Extract the [x, y] coordinate from the center of the cell holding the provided text.  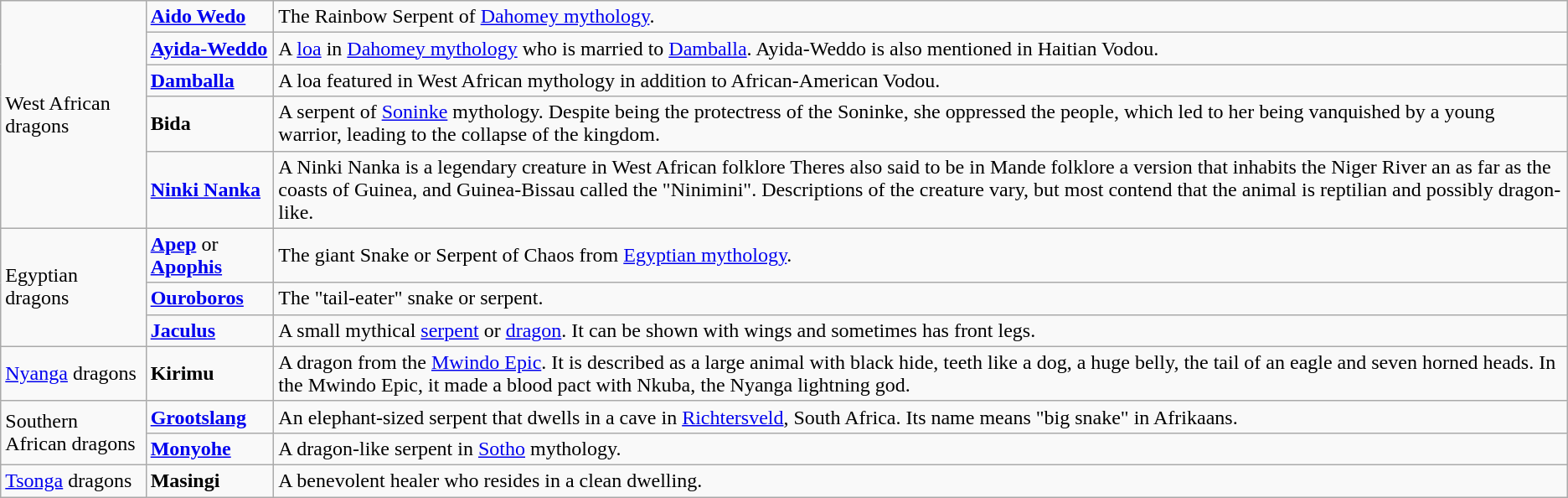
Monyohe [209, 449]
Grootslang [209, 417]
Apep or Apophis [209, 255]
Damballa [209, 80]
Ouroboros [209, 298]
Southern African dragons [74, 433]
West African dragons [74, 114]
Jaculus [209, 330]
A loa in Dahomey mythology who is married to Damballa. Ayida-Weddo is also mentioned in Haitian Vodou. [921, 49]
Aido Wedo [209, 17]
The giant Snake or Serpent of Chaos from Egyptian mythology. [921, 255]
Ninki Nanka [209, 189]
Nyanga dragons [74, 374]
A loa featured in West African mythology in addition to African-American Vodou. [921, 80]
A dragon-like serpent in Sotho mythology. [921, 449]
The "tail-eater" snake or serpent. [921, 298]
Bida [209, 124]
Kirimu [209, 374]
Egyptian dragons [74, 287]
The Rainbow Serpent of Dahomey mythology. [921, 17]
A small mythical serpent or dragon. It can be shown with wings and sometimes has front legs. [921, 330]
A benevolent healer who resides in a clean dwelling. [921, 480]
An elephant-sized serpent that dwells in a cave in Richtersveld, South Africa. Its name means "big snake" in Afrikaans. [921, 417]
Ayida-Weddo [209, 49]
Masingi [209, 480]
Tsonga dragons [74, 480]
